Return the (x, y) coordinate for the center point of the cell that contains the specified text.  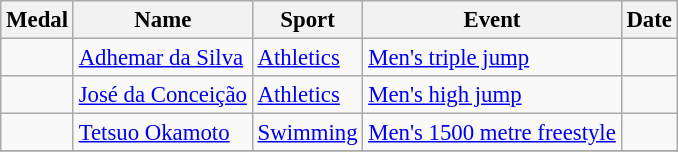
Men's triple jump (492, 58)
Medal (38, 20)
Swimming (308, 133)
Men's high jump (492, 95)
Adhemar da Silva (162, 58)
Date (649, 20)
Tetsuo Okamoto (162, 133)
Men's 1500 metre freestyle (492, 133)
Name (162, 20)
José da Conceição (162, 95)
Sport (308, 20)
Event (492, 20)
